Return the [X, Y] coordinate for the center point of the cell that contains the specified text.  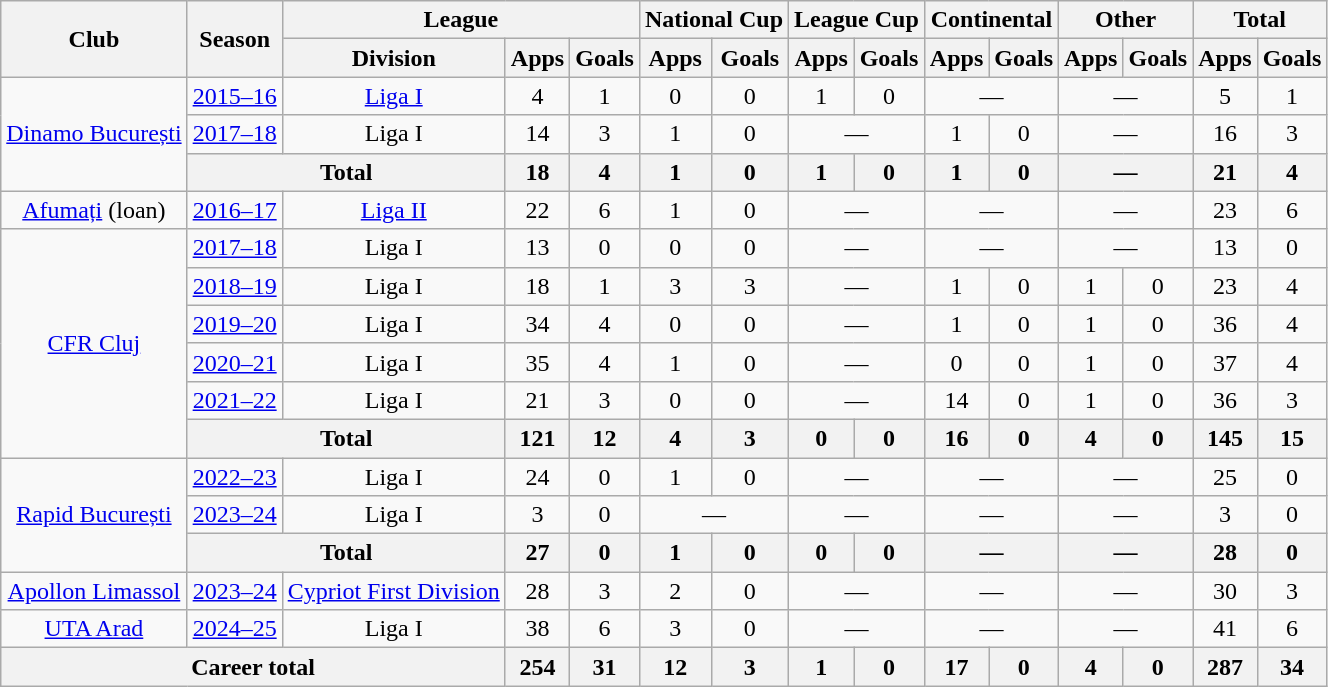
Division [394, 58]
Other [1126, 20]
Rapid București [94, 515]
121 [537, 438]
League [460, 20]
Continental [991, 20]
Afumați (loan) [94, 210]
287 [1225, 667]
2024–25 [234, 629]
Dinamo București [94, 134]
Season [234, 39]
41 [1225, 629]
24 [537, 477]
UTA Arad [94, 629]
2019–20 [234, 324]
CFR Cluj [94, 343]
Cypriot First Division [394, 591]
2021–22 [234, 400]
Career total [254, 667]
Club [94, 39]
National Cup [714, 20]
35 [537, 362]
25 [1225, 477]
38 [537, 629]
254 [537, 667]
2015–16 [234, 96]
2022–23 [234, 477]
2020–21 [234, 362]
League Cup [857, 20]
2018–19 [234, 286]
15 [1292, 438]
22 [537, 210]
31 [605, 667]
Liga II [394, 210]
17 [956, 667]
2016–17 [234, 210]
37 [1225, 362]
Apollon Limassol [94, 591]
2 [675, 591]
145 [1225, 438]
27 [537, 553]
30 [1225, 591]
5 [1225, 96]
